Pinpoint the cell where the given text exists, returning its (X, Y) midpoint coordinate. 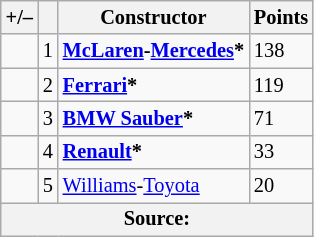
Points (281, 17)
Constructor (154, 17)
Williams-Toyota (154, 186)
138 (281, 51)
3 (48, 118)
2 (48, 85)
Source: (157, 219)
71 (281, 118)
Renault* (154, 152)
119 (281, 85)
5 (48, 186)
+/– (20, 17)
20 (281, 186)
McLaren-Mercedes* (154, 51)
BMW Sauber* (154, 118)
Ferrari* (154, 85)
4 (48, 152)
1 (48, 51)
33 (281, 152)
